Capture the cell that displays the provided text and extract its [x, y] central coordinate. 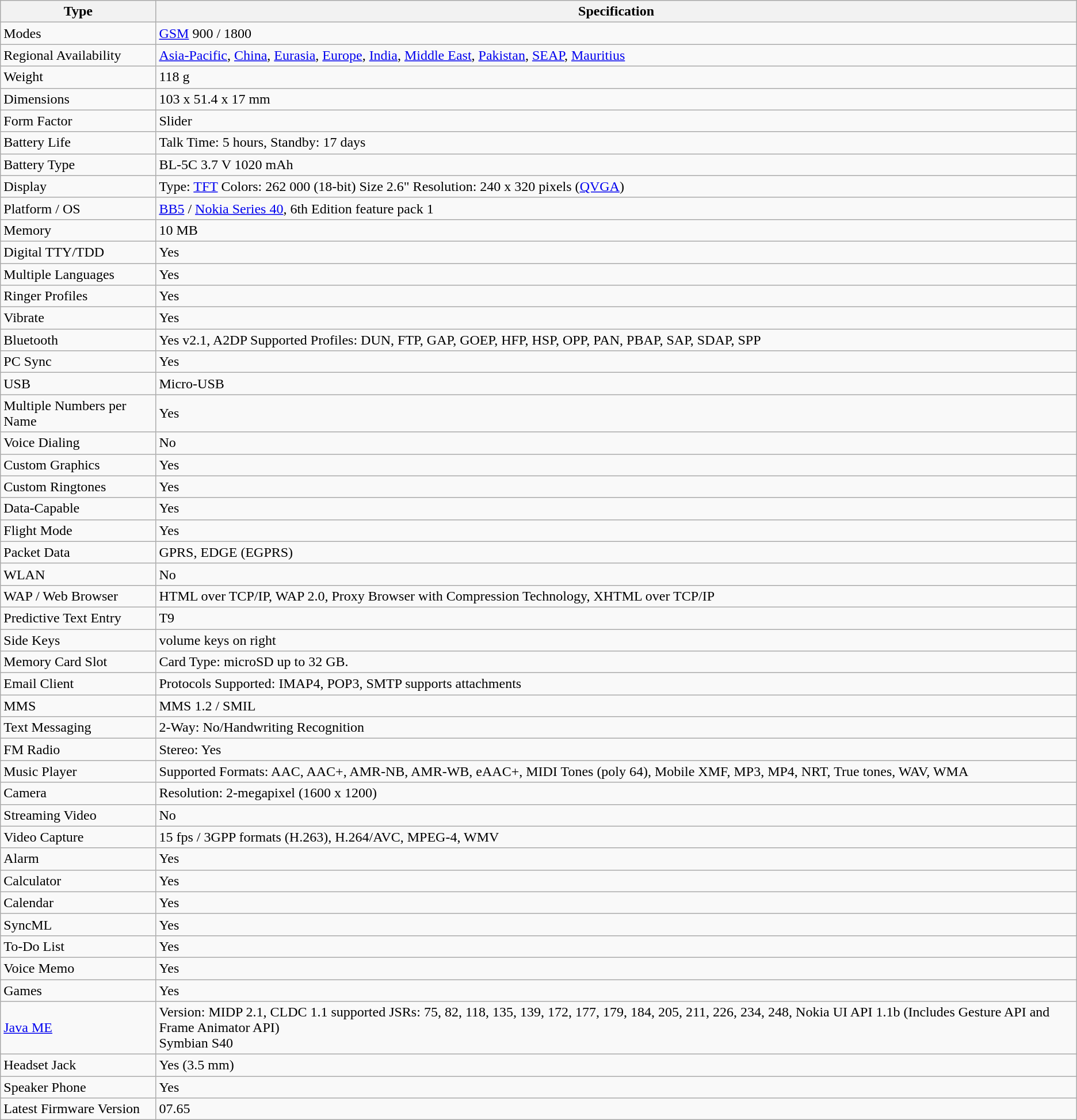
Calculator [78, 881]
Predictive Text Entry [78, 618]
Multiple Numbers per Name [78, 413]
Form Factor [78, 121]
Memory Card Slot [78, 662]
Music Player [78, 771]
Custom Graphics [78, 465]
GPRS, EDGE (EGPRS) [616, 552]
Latest Firmware Version [78, 1109]
10 MB [616, 230]
BB5 / Nokia Series 40, 6th Edition feature pack 1 [616, 208]
Multiple Languages [78, 274]
Bluetooth [78, 340]
Digital TTY/TDD [78, 252]
Display [78, 186]
WLAN [78, 574]
Platform / OS [78, 208]
Alarm [78, 859]
Custom Ringtones [78, 487]
Regional Availability [78, 55]
GSM 900 / 1800 [616, 33]
Headset Jack [78, 1065]
T9 [616, 618]
Card Type: microSD up to 32 GB. [616, 662]
Type: TFT Colors: 262 000 (18-bit) Size 2.6" Resolution: 240 x 320 pixels (QVGA) [616, 186]
Type [78, 12]
Dimensions [78, 99]
PC Sync [78, 362]
BL-5C 3.7 V 1020 mAh [616, 165]
FM Radio [78, 750]
Yes v2.1, A2DP Supported Profiles: DUN, FTP, GAP, GOEP, HFP, HSP, OPP, PAN, PBAP, SAP, SDAP, SPP [616, 340]
Protocols Supported: IMAP4, POP3, SMTP supports attachments [616, 684]
Email Client [78, 684]
Calendar [78, 903]
Micro-USB [616, 384]
Games [78, 990]
Stereo: Yes [616, 750]
Talk Time: 5 hours, Standby: 17 days [616, 143]
Video Capture [78, 837]
Battery Type [78, 165]
Modes [78, 33]
Text Messaging [78, 728]
15 fps / 3GPP formats (H.263), H.264/AVC, MPEG-4, WMV [616, 837]
HTML over TCP/IP, WAP 2.0, Proxy Browser with Compression Technology, XHTML over TCP/IP [616, 596]
Resolution: 2-megapixel (1600 x 1200) [616, 793]
Streaming Video [78, 815]
volume keys on right [616, 640]
Voice Memo [78, 968]
Camera [78, 793]
MMS [78, 706]
Java ME [78, 1028]
103 x 51.4 x 17 mm [616, 99]
Yes (3.5 mm) [616, 1065]
Speaker Phone [78, 1087]
Memory [78, 230]
Side Keys [78, 640]
To-Do List [78, 946]
Slider [616, 121]
Ringer Profiles [78, 296]
118 g [616, 77]
Battery Life [78, 143]
Specification [616, 12]
Weight [78, 77]
MMS 1.2 / SMIL [616, 706]
07.65 [616, 1109]
Supported Formats: AAC, AAC+, AMR-NB, AMR-WB, eAAC+, MIDI Tones (poly 64), Mobile XMF, MP3, MP4, NRT, True tones, WAV, WMA [616, 771]
2-Way: No/Handwriting Recognition [616, 728]
USB [78, 384]
WAP / Web Browser [78, 596]
SyncML [78, 924]
Voice Dialing [78, 443]
Data-Capable [78, 509]
Flight Mode [78, 530]
Packet Data [78, 552]
Vibrate [78, 318]
Asia-Pacific, China, Eurasia, Europe, India, Middle East, Pakistan, SEAP, Mauritius [616, 55]
